Capture the cell that displays the provided text and extract its [X, Y] central coordinate. 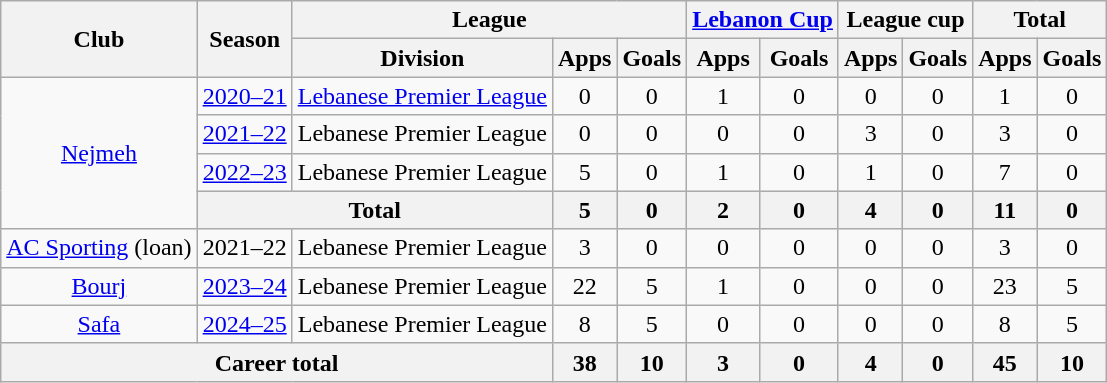
7 [1005, 172]
45 [1005, 362]
2020–21 [244, 96]
2022–23 [244, 172]
23 [1005, 286]
Season [244, 39]
Division [422, 58]
2024–25 [244, 324]
22 [584, 286]
AC Sporting (loan) [99, 248]
Nejmeh [99, 153]
League cup [905, 20]
Bourj [99, 286]
38 [584, 362]
Club [99, 39]
2023–24 [244, 286]
Career total [277, 362]
11 [1005, 210]
Safa [99, 324]
Lebanon Cup [763, 20]
League [489, 20]
2 [724, 210]
